Find where the given text appears and provide that cell's center as [x, y] coordinate. 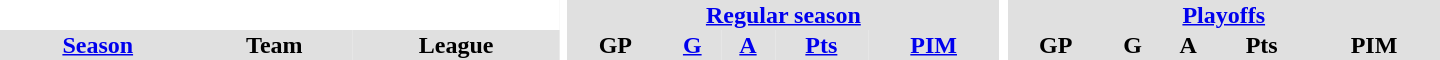
Team [274, 45]
Regular season [783, 15]
League [456, 45]
Season [98, 45]
Playoffs [1224, 15]
